Determine the (x, y) coordinate at the center of the cell enclosing the given text.  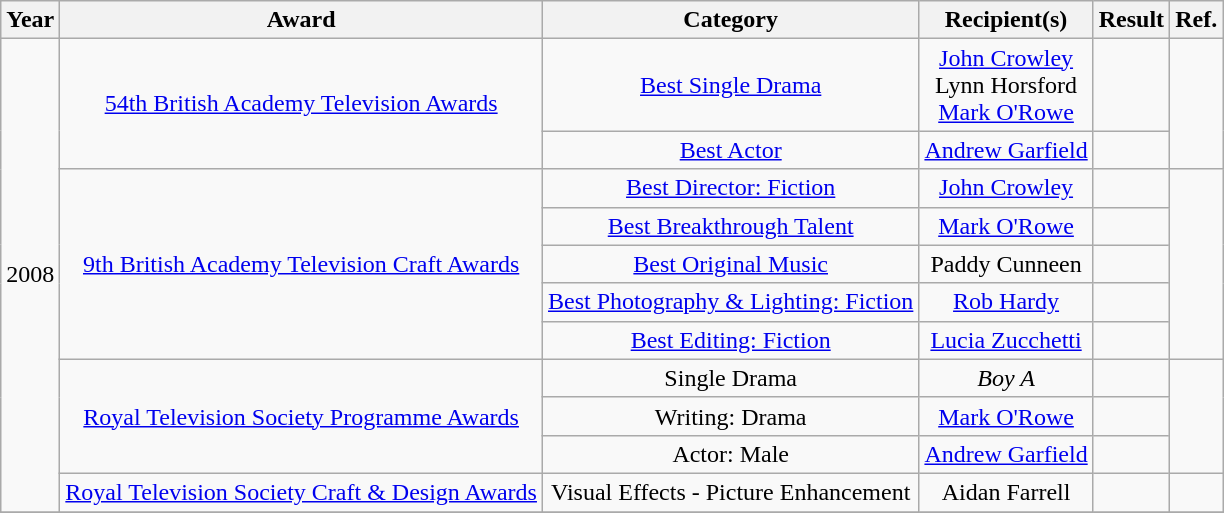
Best Breakthrough Talent (730, 226)
Category (730, 20)
Best Editing: Fiction (730, 340)
Writing: Drama (730, 416)
Royal Television Society Craft & Design Awards (302, 492)
Ref. (1196, 20)
Paddy Cunneen (1006, 264)
Best Director: Fiction (730, 188)
John Crowley Lynn Horsford Mark O'Rowe (1006, 85)
Recipient(s) (1006, 20)
Best Actor (730, 150)
Aidan Farrell (1006, 492)
Best Photography & Lighting: Fiction (730, 302)
Lucia Zucchetti (1006, 340)
Boy A (1006, 378)
Best Single Drama (730, 85)
Award (302, 20)
Year (30, 20)
Actor: Male (730, 454)
2008 (30, 276)
Best Original Music (730, 264)
54th British Academy Television Awards (302, 104)
Royal Television Society Programme Awards (302, 416)
9th British Academy Television Craft Awards (302, 264)
Visual Effects - Picture Enhancement (730, 492)
Result (1131, 20)
Single Drama (730, 378)
John Crowley (1006, 188)
Rob Hardy (1006, 302)
